Capture the cell that displays the provided text and extract its (x, y) central coordinate. 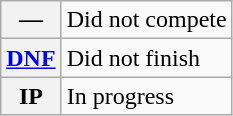
Did not compete (146, 20)
In progress (146, 96)
IP (31, 96)
DNF (31, 58)
Did not finish (146, 58)
— (31, 20)
